Capture the cell that displays the provided text and extract its [x, y] central coordinate. 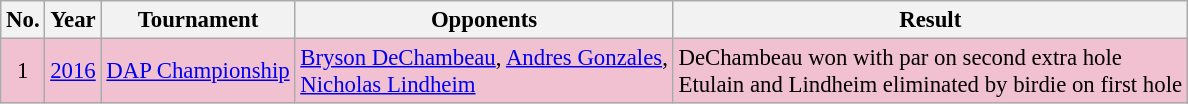
Tournament [198, 20]
DAP Championship [198, 72]
Year [73, 20]
Result [930, 20]
Opponents [484, 20]
Bryson DeChambeau, Andres Gonzales, Nicholas Lindheim [484, 72]
DeChambeau won with par on second extra holeEtulain and Lindheim eliminated by birdie on first hole [930, 72]
2016 [73, 72]
1 [23, 72]
No. [23, 20]
